Provide the (x, y) coordinate of the cell's center where the given text is located.  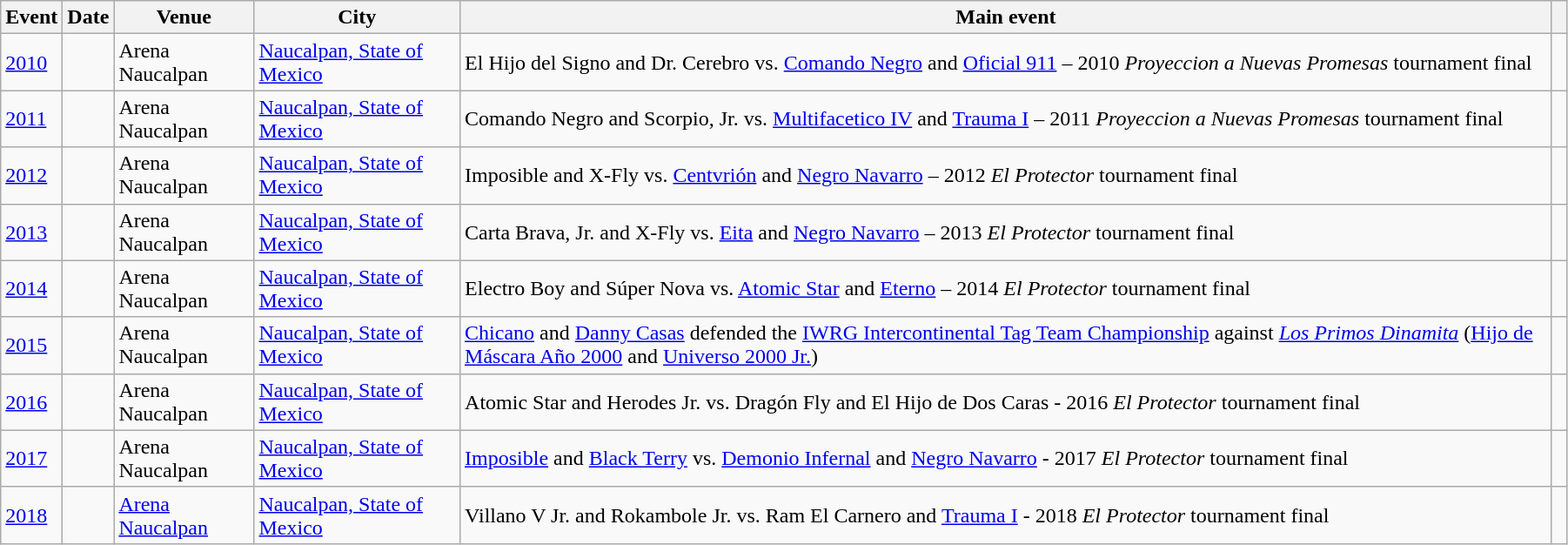
2010 (31, 63)
2012 (31, 176)
El Hijo del Signo and Dr. Cerebro vs. Comando Negro and Oficial 911 – 2010 Proyeccion a Nuevas Promesas tournament final (1006, 63)
Carta Brava, Jr. and X-Fly vs. Eita and Negro Navarro – 2013 El Protector tournament final (1006, 232)
Villano V Jr. and Rokambole Jr. vs. Ram El Carnero and Trauma I - 2018 El Protector tournament final (1006, 515)
2016 (31, 402)
Atomic Star and Herodes Jr. vs. Dragón Fly and El Hijo de Dos Caras - 2016 El Protector tournament final (1006, 402)
Date (89, 17)
Electro Boy and Súper Nova vs. Atomic Star and Eterno – 2014 El Protector tournament final (1006, 289)
2013 (31, 232)
Event (31, 17)
Main event (1006, 17)
Venue (184, 17)
Imposible and Black Terry vs. Demonio Infernal and Negro Navarro - 2017 El Protector tournament final (1006, 458)
Imposible and X-Fly vs. Centvrión and Negro Navarro – 2012 El Protector tournament final (1006, 176)
2018 (31, 515)
Comando Negro and Scorpio, Jr. vs. Multifacetico IV and Trauma I – 2011 Proyeccion a Nuevas Promesas tournament final (1006, 118)
2014 (31, 289)
2011 (31, 118)
2017 (31, 458)
City (357, 17)
2015 (31, 345)
